Return [x, y] of the center of cell containing provided text 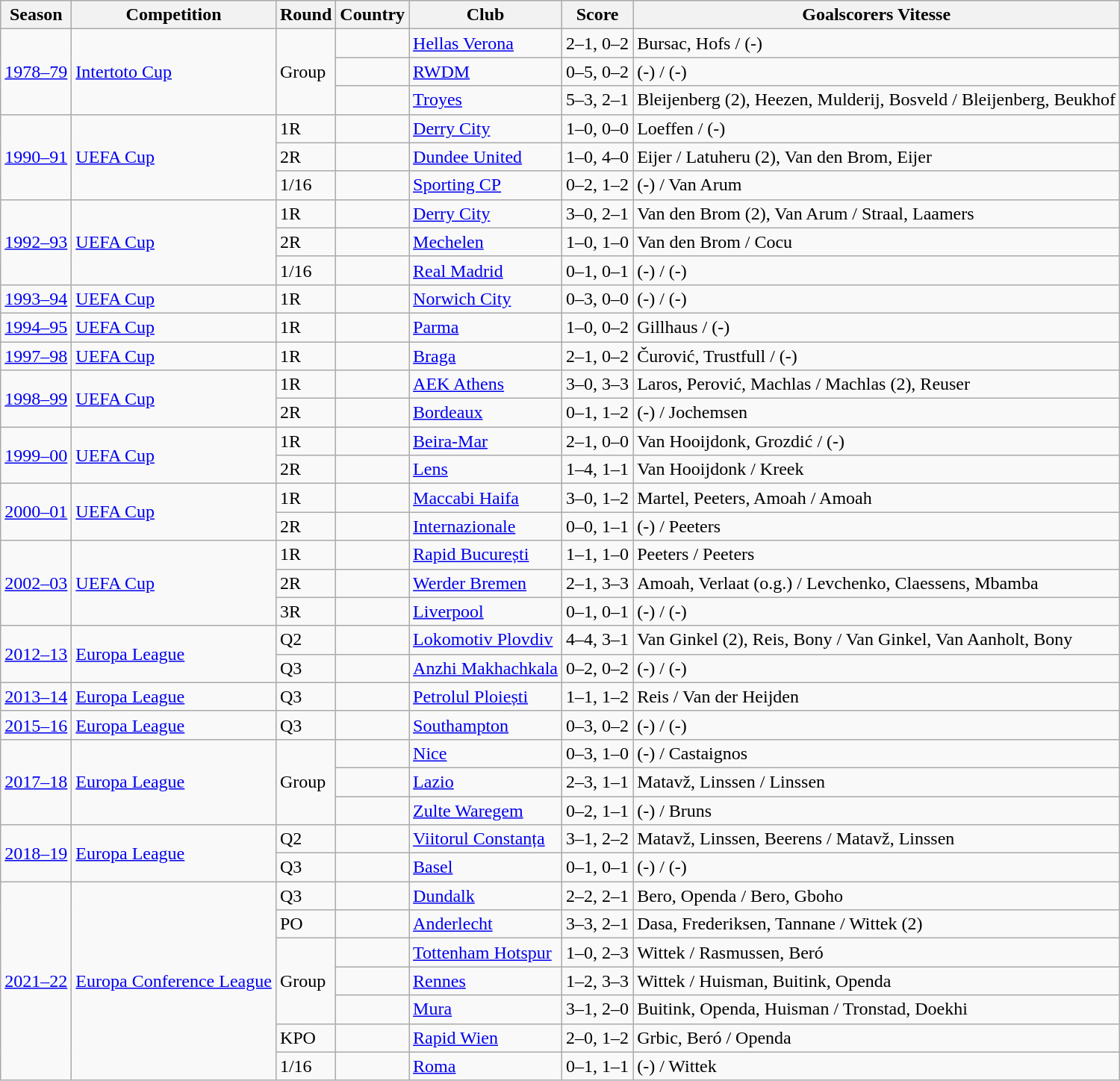
1994–95 [36, 327]
Southampton [485, 725]
2–3, 1–1 [597, 782]
Matavž, Linssen / Linssen [877, 782]
(-) / Jochemsen [877, 413]
1990–91 [36, 157]
Anderlecht [485, 924]
2021–22 [36, 981]
2–1, 0–0 [597, 441]
Troyes [485, 100]
2012–13 [36, 654]
Competition [174, 15]
Petrolul Ploiești [485, 697]
5–3, 2–1 [597, 100]
0–3, 0–0 [597, 299]
Van den Brom / Cocu [877, 242]
2013–14 [36, 697]
Laros, Perović, Machlas / Machlas (2), Reuser [877, 384]
2017–18 [36, 782]
Loeffen / (-) [877, 128]
1–0, 0–2 [597, 327]
Mechelen [485, 242]
2–0, 1–2 [597, 1038]
Bursac, Hofs / (-) [877, 43]
Beira-Mar [485, 441]
Season [36, 15]
1992–93 [36, 242]
2–2, 2–1 [597, 896]
Norwich City [485, 299]
Zulte Waregem [485, 810]
Wittek / Rasmussen, Beró [877, 953]
3–0, 3–3 [597, 384]
Round [305, 15]
Van den Brom (2), Van Arum / Straal, Laamers [877, 214]
(-) / Van Arum [877, 185]
1998–99 [36, 399]
3–0, 1–2 [597, 498]
Nice [485, 753]
2018–19 [36, 853]
Liverpool [485, 611]
0–2, 1–2 [597, 185]
Van Ginkel (2), Reis, Bony / Van Ginkel, Van Aanholt, Bony [877, 640]
Anzhi Makhachkala [485, 668]
(-) / Castaignos [877, 753]
1–2, 3–3 [597, 981]
0–0, 1–1 [597, 526]
1–1, 1–0 [597, 555]
Bero, Openda / Bero, Gboho [877, 896]
Matavž, Linssen, Beerens / Matavž, Linssen [877, 839]
1–4, 1–1 [597, 470]
Van Hooijdonk, Grozdić / (-) [877, 441]
2000–01 [36, 512]
3–1, 2–2 [597, 839]
Viitorul Constanța [485, 839]
4–4, 3–1 [597, 640]
Braga [485, 356]
0–2, 0–2 [597, 668]
Parma [485, 327]
0–5, 0–2 [597, 72]
Werder Bremen [485, 583]
0–3, 0–2 [597, 725]
Čurović, Trustfull / (-) [877, 356]
Sporting CP [485, 185]
Lazio [485, 782]
Dasa, Frederiksen, Tannane / Wittek (2) [877, 924]
Dundee United [485, 157]
Score [597, 15]
Grbic, Beró / Openda [877, 1038]
0–2, 1–1 [597, 810]
Rennes [485, 981]
0–1, 1–2 [597, 413]
Club [485, 15]
(-) / Peeters [877, 526]
Intertoto Cup [174, 72]
2002–03 [36, 583]
0–3, 1–0 [597, 753]
2015–16 [36, 725]
AEK Athens [485, 384]
PO [305, 924]
RWDM [485, 72]
Rapid București [485, 555]
1999–00 [36, 455]
Gillhaus / (-) [877, 327]
0–1, 1–1 [597, 1066]
Internazionale [485, 526]
Country [373, 15]
Bordeaux [485, 413]
Mura [485, 1009]
1–0, 4–0 [597, 157]
Wittek / Huisman, Buitink, Openda [877, 981]
(-) / Wittek [877, 1066]
Roma [485, 1066]
Martel, Peeters, Amoah / Amoah [877, 498]
1–0, 1–0 [597, 242]
3–0, 2–1 [597, 214]
Real Madrid [485, 270]
1993–94 [36, 299]
1–0, 2–3 [597, 953]
(-) / Bruns [877, 810]
Dundalk [485, 896]
Bleijenberg (2), Heezen, Mulderij, Bosveld / Bleijenberg, Beukhof [877, 100]
Amoah, Verlaat (o.g.) / Levchenko, Claessens, Mbamba [877, 583]
Eijer / Latuheru (2), Van den Brom, Eijer [877, 157]
1–1, 1–2 [597, 697]
KPO [305, 1038]
2–1, 3–3 [597, 583]
Maccabi Haifa [485, 498]
Reis / Van der Heijden [877, 697]
Peeters / Peeters [877, 555]
Rapid Wien [485, 1038]
Lens [485, 470]
Buitink, Openda, Huisman / Tronstad, Doekhi [877, 1009]
3–3, 2–1 [597, 924]
Europa Conference League [174, 981]
Hellas Verona [485, 43]
Tottenham Hotspur [485, 953]
Basel [485, 867]
1997–98 [36, 356]
Lokomotiv Plovdiv [485, 640]
1–0, 0–0 [597, 128]
3R [305, 611]
1978–79 [36, 72]
Goalscorers Vitesse [877, 15]
3–1, 2–0 [597, 1009]
Van Hooijdonk / Kreek [877, 470]
